Locate the cell with the specified text and output its (X, Y) center coordinate. 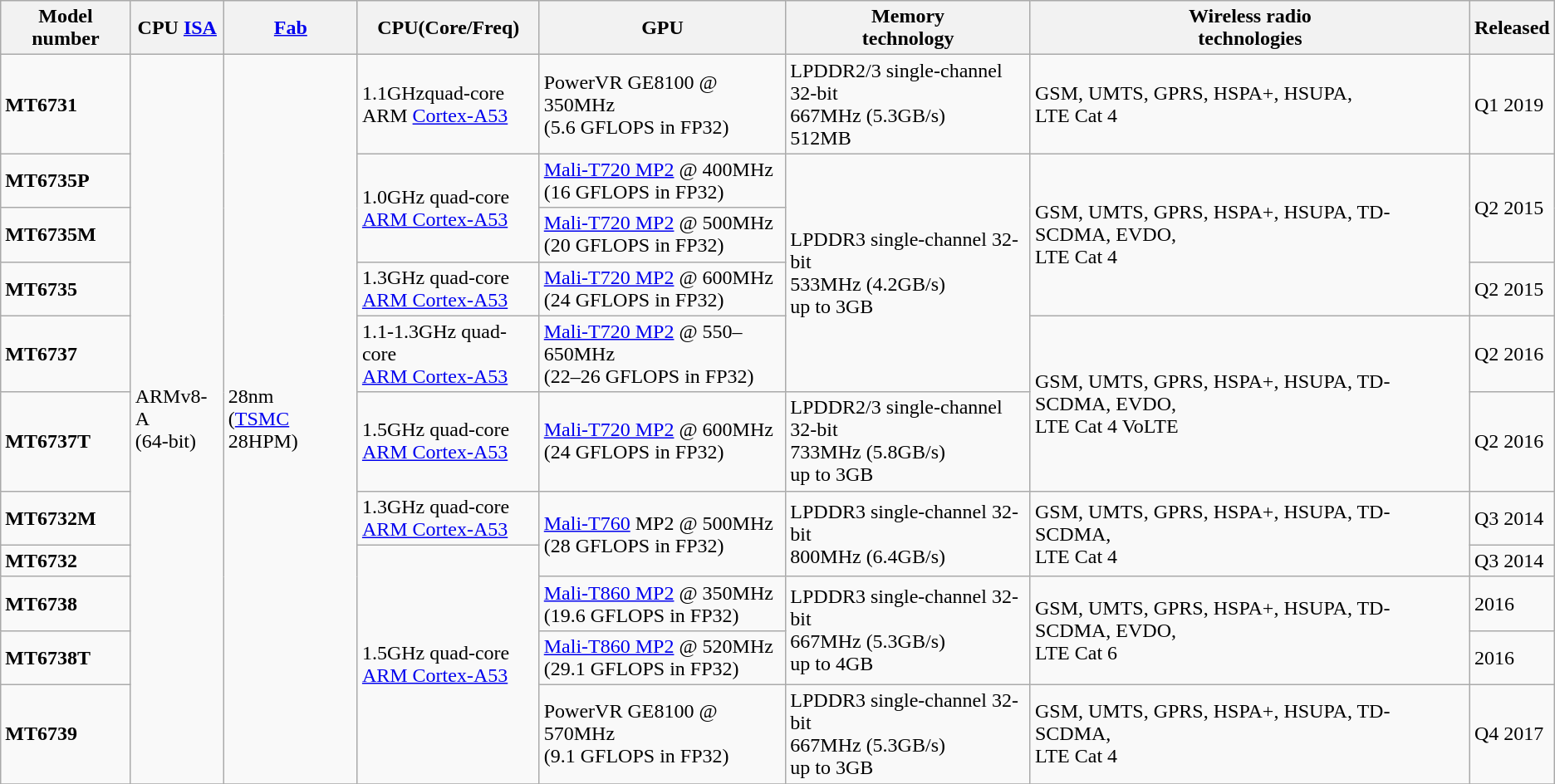
Mali-T760 MP2 @ 500MHz(28 GFLOPS in FP32) (663, 533)
MT6738T (66, 658)
1.1-1.3GHz quad-core ARM Cortex-A53 (449, 354)
Wireless radio technologies (1249, 28)
LPDDR3 single-channel 32-bit667MHz (5.3GB/s)up to 4GB (909, 630)
28nm (TSMC 28HPM) (291, 419)
Mali-T720 MP2 @ 550–650MHz(22–26 GFLOPS in FP32) (663, 354)
ARMv8-A (64-bit) (177, 419)
MT6735 (66, 289)
CPU(Core/Freq) (449, 28)
MT6737T (66, 442)
MT6735M (66, 234)
MT6738 (66, 603)
GSM, UMTS, GPRS, HSPA+, HSUPA, TD-SCDMA, EVDO, LTE Cat 4 (1249, 234)
LPDDR3 single-channel 32-bit533MHz (4.2GB/s)up to 3GB (909, 272)
MT6731 (66, 105)
MT6735P (66, 181)
Mali-T860 MP2 @ 350MHz(19.6 GFLOPS in FP32) (663, 603)
MT6732 (66, 561)
PowerVR GE8100 @ 570MHz(9.1 GFLOPS in FP32) (663, 734)
LPDDR2/3 single-channel 32-bit733MHz (5.8GB/s)up to 3GB (909, 442)
Released (1512, 28)
LPDDR3 single-channel 32-bit667MHz (5.3GB/s)up to 3GB (909, 734)
MT6739 (66, 734)
PowerVR GE8100 @ 350MHz(5.6 GFLOPS in FP32) (663, 105)
GSM, UMTS, GPRS, HSPA+, HSUPA, TD-SCDMA, EVDO, LTE Cat 4 VoLTE (1249, 404)
MT6737 (66, 354)
Q1 2019 (1512, 105)
Q4 2017 (1512, 734)
MT6732M (66, 518)
Fab (291, 28)
1.1GHzquad-core ARM Cortex-A53 (449, 105)
GSM, UMTS, GPRS, HSPA+, HSUPA, TD-SCDMA, EVDO, LTE Cat 6 (1249, 630)
1.0GHz quad-core ARM Cortex-A53 (449, 208)
Model number (66, 28)
Mali-T860 MP2 @ 520MHz(29.1 GFLOPS in FP32) (663, 658)
Mali-T720 MP2 @ 400MHz(16 GFLOPS in FP32) (663, 181)
LPDDR3 single-channel 32-bit800MHz (6.4GB/s) (909, 533)
LPDDR2/3 single-channel 32-bit667MHz (5.3GB/s)512MB (909, 105)
GSM, UMTS, GPRS, HSPA+, HSUPA,LTE Cat 4 (1249, 105)
Mali-T720 MP2 @ 500MHz(20 GFLOPS in FP32) (663, 234)
Memory technology (909, 28)
CPU ISA (177, 28)
GPU (663, 28)
